Pinpoint the cell where the given text exists, returning its [x, y] midpoint coordinate. 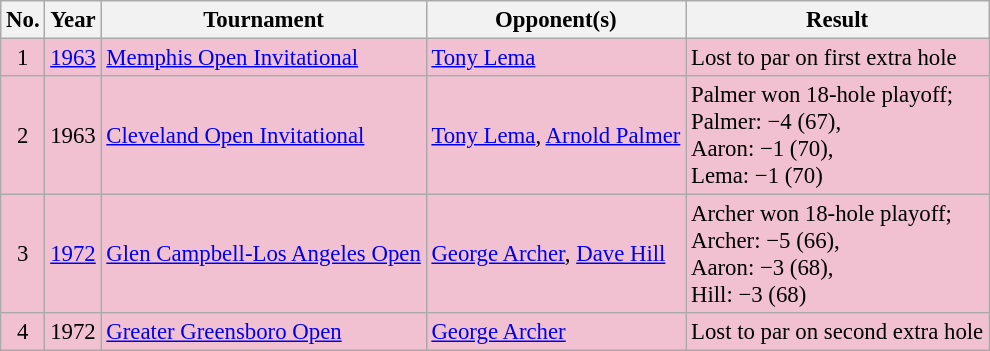
George Archer [556, 332]
3 [23, 254]
George Archer, Dave Hill [556, 254]
No. [23, 20]
Greater Greensboro Open [264, 332]
Lost to par on first extra hole [838, 58]
Result [838, 20]
Tony Lema [556, 58]
Glen Campbell-Los Angeles Open [264, 254]
Memphis Open Invitational [264, 58]
Lost to par on second extra hole [838, 332]
Tournament [264, 20]
Opponent(s) [556, 20]
Palmer won 18-hole playoff;Palmer: −4 (67),Aaron: −1 (70),Lema: −1 (70) [838, 136]
2 [23, 136]
4 [23, 332]
1 [23, 58]
Tony Lema, Arnold Palmer [556, 136]
Cleveland Open Invitational [264, 136]
Archer won 18-hole playoff;Archer: −5 (66),Aaron: −3 (68),Hill: −3 (68) [838, 254]
Year [73, 20]
